Pinpoint the cell where the given text exists, returning its [X, Y] midpoint coordinate. 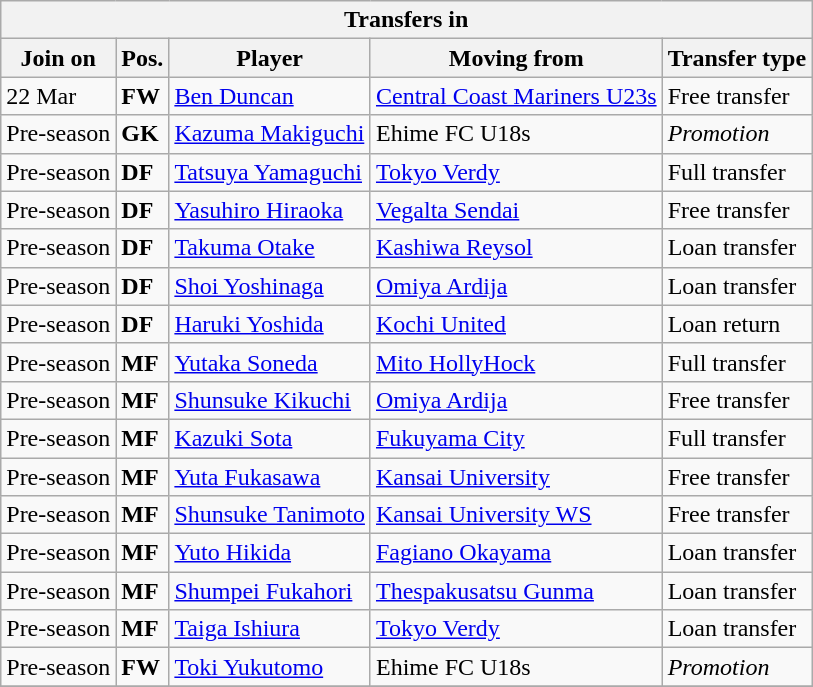
Thespakusatsu Gunma [516, 591]
Fukuyama City [516, 438]
Transfer type [736, 58]
Toki Yukutomo [270, 667]
Kazuki Sota [270, 438]
Transfers in [406, 20]
Ben Duncan [270, 96]
Loan return [736, 324]
Fagiano Okayama [516, 553]
Yasuhiro Hiraoka [270, 210]
Tatsuya Yamaguchi [270, 172]
Kansai University [516, 477]
Kashiwa Reysol [516, 248]
GK [142, 134]
Takuma Otake [270, 248]
Kochi United [516, 324]
Yuta Fukasawa [270, 477]
Haruki Yoshida [270, 324]
Shoi Yoshinaga [270, 286]
Yuto Hikida [270, 553]
Shumpei Fukahori [270, 591]
Taiga Ishiura [270, 629]
22 Mar [58, 96]
Kazuma Makiguchi [270, 134]
Vegalta Sendai [516, 210]
Pos. [142, 58]
Player [270, 58]
Moving from [516, 58]
Yutaka Soneda [270, 362]
Kansai University WS [516, 515]
Central Coast Mariners U23s [516, 96]
Shunsuke Tanimoto [270, 515]
Mito HollyHock [516, 362]
Join on [58, 58]
Shunsuke Kikuchi [270, 400]
